Output the [X, Y] coordinate of the center of the cell containing the given text.  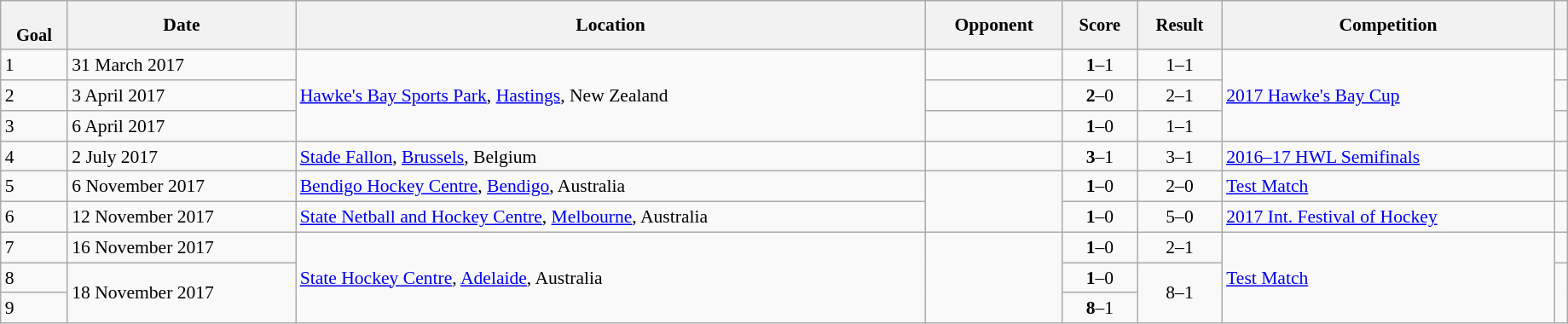
Stade Fallon, Brussels, Belgium [610, 157]
2 July 2017 [181, 157]
1 [34, 66]
4 [34, 157]
3 [34, 126]
6 [34, 217]
State Hockey Centre, Adelaide, Australia [610, 278]
31 March 2017 [181, 66]
5 [34, 187]
9 [34, 309]
Date [181, 26]
Goal [34, 26]
16 November 2017 [181, 248]
3 April 2017 [181, 95]
18 November 2017 [181, 293]
2016–17 HWL Semifinals [1388, 157]
5–0 [1180, 217]
Bendigo Hockey Centre, Bendigo, Australia [610, 187]
Location [610, 26]
Score [1100, 26]
8 [34, 278]
Result [1180, 26]
7 [34, 248]
State Netball and Hockey Centre, Melbourne, Australia [610, 217]
Competition [1388, 26]
Opponent [994, 26]
2 [34, 95]
Hawke's Bay Sports Park, Hastings, New Zealand [610, 95]
2017 Hawke's Bay Cup [1388, 95]
2017 Int. Festival of Hockey [1388, 217]
6 April 2017 [181, 126]
6 November 2017 [181, 187]
12 November 2017 [181, 217]
